Capture the cell that displays the provided text and extract its (X, Y) central coordinate. 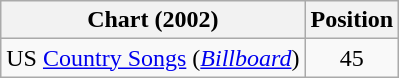
US Country Songs (Billboard) (153, 58)
45 (352, 58)
Position (352, 20)
Chart (2002) (153, 20)
